Capture the cell that displays the provided text and extract its [x, y] central coordinate. 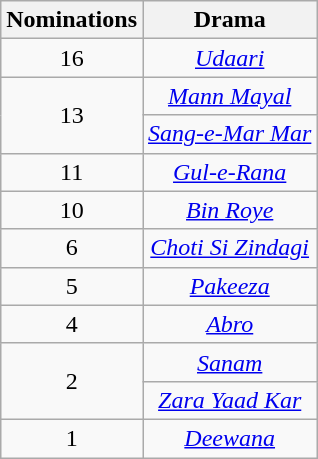
Deewana [229, 438]
10 [72, 210]
1 [72, 438]
Udaari [229, 58]
2 [72, 381]
Zara Yaad Kar [229, 400]
Gul-e-Rana [229, 172]
6 [72, 248]
16 [72, 58]
Sang-e-Mar Mar [229, 134]
Mann Mayal [229, 96]
Bin Roye [229, 210]
13 [72, 115]
5 [72, 286]
4 [72, 324]
Nominations [72, 20]
Abro [229, 324]
Sanam [229, 362]
Drama [229, 20]
11 [72, 172]
Choti Si Zindagi [229, 248]
Pakeeza [229, 286]
